Pinpoint the cell where the given text exists, returning its (x, y) midpoint coordinate. 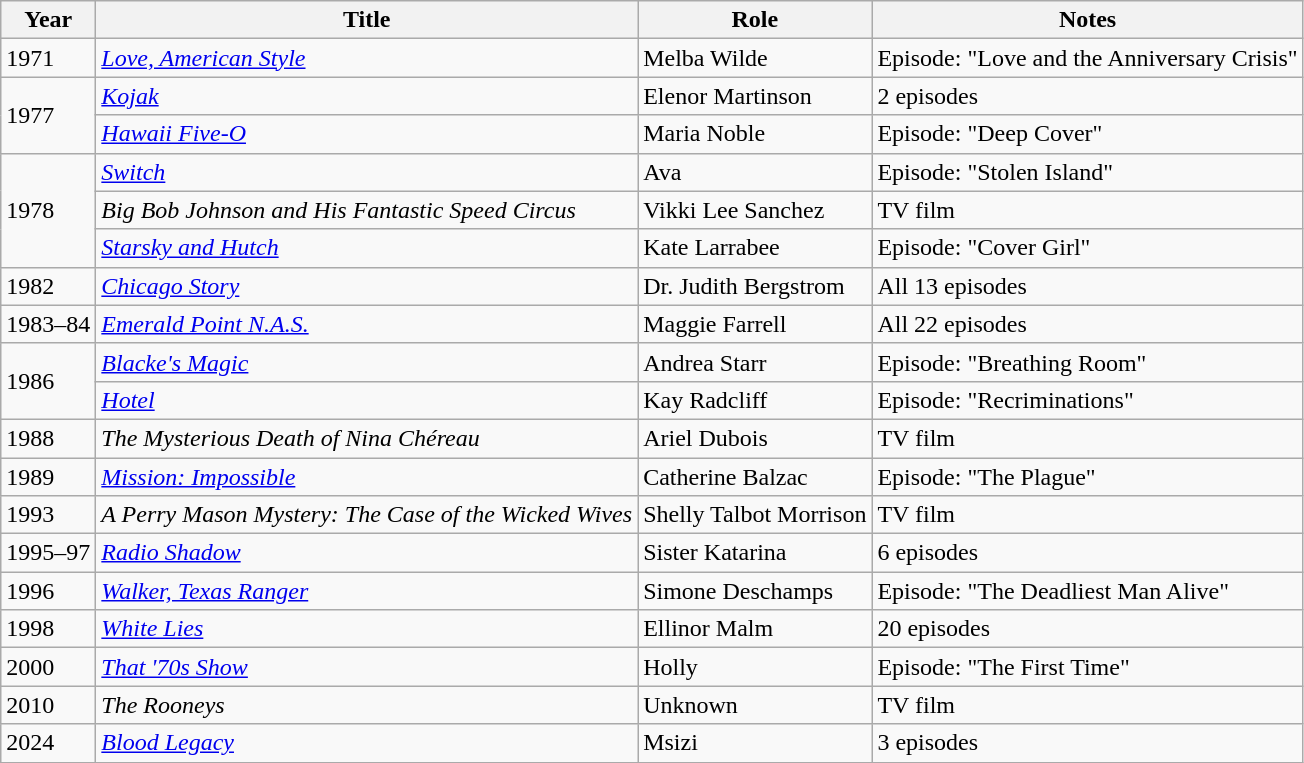
Simone Deschamps (755, 591)
A Perry Mason Mystery: The Case of the Wicked Wives (367, 515)
White Lies (367, 629)
Love, American Style (367, 58)
Shelly Talbot Morrison (755, 515)
1993 (48, 515)
Unknown (755, 705)
Msizi (755, 743)
All 13 episodes (1088, 286)
1971 (48, 58)
Catherine Balzac (755, 477)
Andrea Starr (755, 362)
Kojak (367, 96)
Chicago Story (367, 286)
Emerald Point N.A.S. (367, 324)
Episode: "Love and the Anniversary Crisis" (1088, 58)
Notes (1088, 20)
2000 (48, 667)
Year (48, 20)
Elenor Martinson (755, 96)
Dr. Judith Bergstrom (755, 286)
2024 (48, 743)
That '70s Show (367, 667)
1978 (48, 210)
Episode: "Recriminations" (1088, 400)
2 episodes (1088, 96)
Blood Legacy (367, 743)
3 episodes (1088, 743)
All 22 episodes (1088, 324)
Blacke's Magic (367, 362)
Episode: "Stolen Island" (1088, 172)
20 episodes (1088, 629)
2010 (48, 705)
Radio Shadow (367, 553)
Ariel Dubois (755, 438)
Mission: Impossible (367, 477)
Hawaii Five-O (367, 134)
Kate Larrabee (755, 248)
Melba Wilde (755, 58)
1983–84 (48, 324)
1998 (48, 629)
Episode: "Deep Cover" (1088, 134)
Episode: "Cover Girl" (1088, 248)
1977 (48, 115)
Hotel (367, 400)
Episode: "The Plague" (1088, 477)
Switch (367, 172)
Episode: "Breathing Room" (1088, 362)
Role (755, 20)
1988 (48, 438)
The Mysterious Death of Nina Chéreau (367, 438)
The Rooneys (367, 705)
Sister Katarina (755, 553)
Vikki Lee Sanchez (755, 210)
1996 (48, 591)
Episode: "The Deadliest Man Alive" (1088, 591)
Kay Radcliff (755, 400)
Ellinor Malm (755, 629)
Ava (755, 172)
Maria Noble (755, 134)
Holly (755, 667)
Maggie Farrell (755, 324)
1989 (48, 477)
Walker, Texas Ranger (367, 591)
Big Bob Johnson and His Fantastic Speed Circus (367, 210)
Starsky and Hutch (367, 248)
1986 (48, 381)
1995–97 (48, 553)
Episode: "The First Time" (1088, 667)
1982 (48, 286)
Title (367, 20)
6 episodes (1088, 553)
